Find where the given text appears and provide that cell's center as [x, y] coordinate. 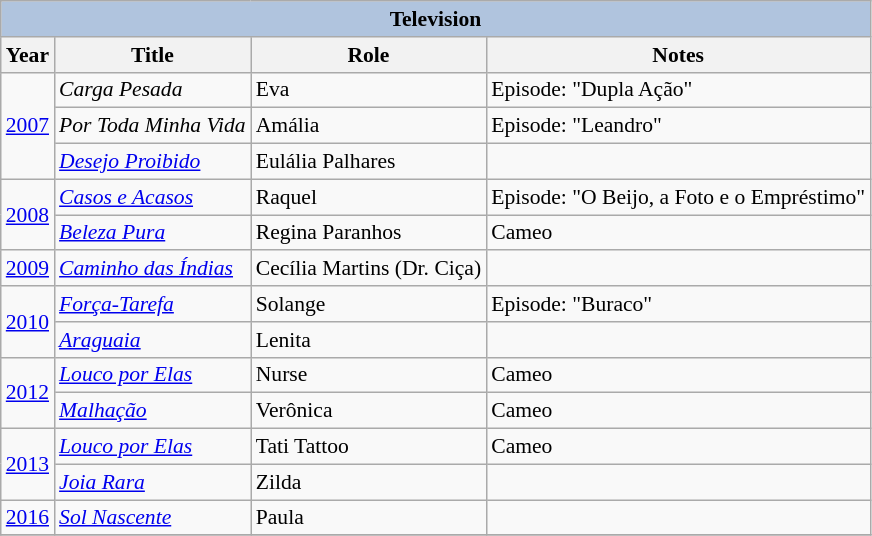
2007 [28, 126]
Episode: "Buraco" [678, 304]
Raquel [369, 197]
Lenita [369, 340]
Episode: "Leandro" [678, 126]
Força-Tarefa [152, 304]
Por Toda Minha Vida [152, 126]
Malhação [152, 411]
Eva [369, 90]
Araguaia [152, 340]
Paula [369, 518]
Tati Tattoo [369, 447]
Verônica [369, 411]
Casos e Acasos [152, 197]
2010 [28, 322]
2009 [28, 269]
Year [28, 55]
2012 [28, 392]
Television [436, 19]
2016 [28, 518]
Cecília Martins (Dr. Ciça) [369, 269]
Desejo Proibido [152, 162]
Title [152, 55]
Episode: "O Beijo, a Foto e o Empréstimo" [678, 197]
Solange [369, 304]
Sol Nascente [152, 518]
Beleza Pura [152, 233]
Nurse [369, 375]
Notes [678, 55]
Carga Pesada [152, 90]
2013 [28, 464]
Role [369, 55]
2008 [28, 214]
Eulália Palhares [369, 162]
Amália [369, 126]
Regina Paranhos [369, 233]
Caminho das Índias [152, 269]
Episode: "Dupla Ação" [678, 90]
Zilda [369, 482]
Joia Rara [152, 482]
